Detect which cell encompasses the target text, then output its (X, Y) center coordinate. 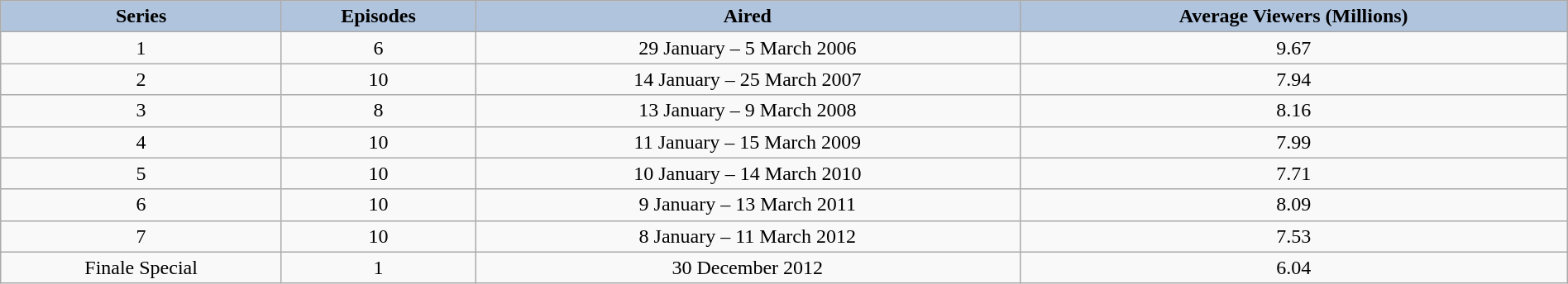
6.04 (1293, 267)
Series (141, 17)
Average Viewers (Millions) (1293, 17)
3 (141, 111)
Aired (748, 17)
5 (141, 173)
7 (141, 236)
14 January – 25 March 2007 (748, 79)
Episodes (378, 17)
29 January – 5 March 2006 (748, 48)
8 January – 11 March 2012 (748, 236)
7.99 (1293, 142)
8.09 (1293, 205)
Finale Special (141, 267)
7.53 (1293, 236)
30 December 2012 (748, 267)
9 January – 13 March 2011 (748, 205)
4 (141, 142)
8 (378, 111)
7.94 (1293, 79)
8.16 (1293, 111)
13 January – 9 March 2008 (748, 111)
11 January – 15 March 2009 (748, 142)
10 January – 14 March 2010 (748, 173)
9.67 (1293, 48)
7.71 (1293, 173)
2 (141, 79)
